Scan for the cell matching the given text and deliver its (X, Y) coordinate at center. 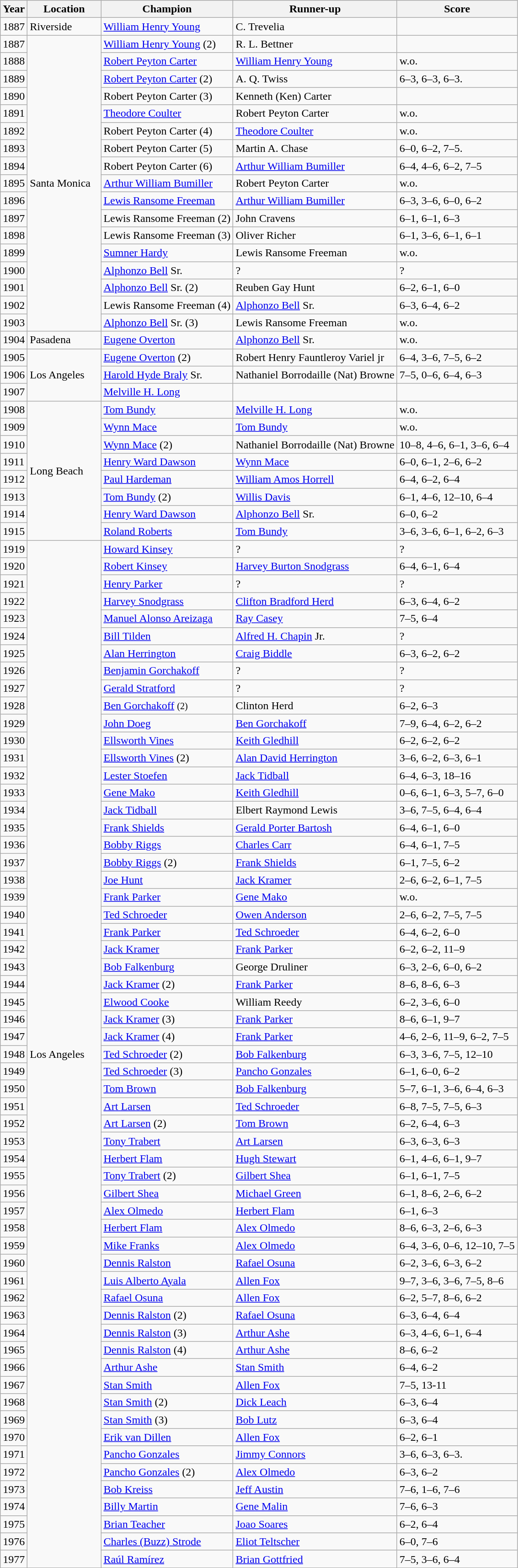
6–1, 6–3 (457, 1211)
1968 (14, 1402)
6–3, 6–3, 6–3. (457, 79)
6–1, 6–0, 6–2 (457, 1072)
6–4, 3–6, 7–5, 6–2 (457, 357)
Bobby Riggs (2) (167, 862)
1975 (14, 1524)
Dick Leach (315, 1402)
1922 (14, 601)
6–1, 6–1, 6–3 (457, 218)
6–1, 8–6, 2–6, 6–2 (457, 1193)
Ellsworth Vines (2) (167, 758)
6–4, 6–2, 6–0 (457, 932)
1923 (14, 619)
Jimmy Connors (315, 1455)
1938 (14, 880)
1929 (14, 723)
William Amos Horrell (315, 479)
6–2, 6–2, 6–2 (457, 740)
1936 (14, 845)
6–4, 6–3, 18–16 (457, 776)
1895 (14, 183)
1937 (14, 862)
6–2, 6–3 (457, 706)
7–5, 13-11 (457, 1385)
Alphonzo Bell Sr. (3) (167, 323)
Jeff Austin (315, 1489)
6–3, 3–6, 6–0, 6–2 (457, 200)
1898 (14, 236)
Pasadena (64, 340)
Alphonzo Bell Sr. (2) (167, 288)
R. L. Bettner (315, 44)
Harold Hyde Braly Sr. (167, 375)
1910 (14, 444)
Bob Kreiss (167, 1489)
7–9, 6–4, 6–2, 6–2 (457, 723)
6–3, 3–6, 7–5, 12–10 (457, 1054)
1939 (14, 897)
6–1, 4–6, 12–10, 6–4 (457, 496)
1946 (14, 1019)
Gerald Stratford (167, 688)
Robert Peyton Carter (5) (167, 148)
George Druliner (315, 967)
3–6, 6–2, 6–3, 6–1 (457, 758)
1960 (14, 1263)
1959 (14, 1245)
1945 (14, 1002)
Michael Green (315, 1193)
1919 (14, 549)
1915 (14, 532)
3–6, 6–3, 6–3. (457, 1455)
Eliot Teltscher (315, 1541)
1977 (14, 1559)
1913 (14, 496)
1948 (14, 1054)
6–0, 7–6 (457, 1541)
6–2, 6–1 (457, 1437)
Ben Gorchakoff (2) (167, 706)
1962 (14, 1298)
Martin A. Chase (315, 148)
Pancho Gonzales (2) (167, 1472)
7–5, 3–6, 6–4 (457, 1559)
1931 (14, 758)
6–1, 4–6, 6–1, 9–7 (457, 1158)
Roland Roberts (167, 532)
Ted Schroeder (2) (167, 1054)
1951 (14, 1106)
1888 (14, 61)
Robert Peyton Carter (3) (167, 96)
Ted Schroeder (3) (167, 1072)
1914 (14, 514)
Bill Tilden (167, 636)
1932 (14, 776)
1961 (14, 1280)
Harvey Snodgrass (167, 601)
6–4, 6–1, 6–0 (457, 828)
6–1, 7–5, 6–2 (457, 862)
Lewis Ransome Freeman (2) (167, 218)
Alfred H. Chapin Jr. (315, 636)
Tony Trabert (167, 1141)
6–1, 3–6, 6–1, 6–1 (457, 236)
7–6, 1–6, 7–6 (457, 1489)
6–2, 6–4, 6–3 (457, 1124)
Eugene Overton (167, 340)
Bob Lutz (315, 1420)
1943 (14, 967)
Erik van Dillen (167, 1437)
Dennis Ralston (2) (167, 1315)
1974 (14, 1507)
Hugh Stewart (315, 1158)
6–2, 3–6, 6–0 (457, 1002)
Eugene Overton (2) (167, 357)
6–4, 6–2 (457, 1368)
7–5, 0–6, 6–4, 6–3 (457, 375)
Ellsworth Vines (167, 740)
1928 (14, 706)
6–4, 6–1, 6–4 (457, 566)
6–8, 7–5, 7–5, 6–3 (457, 1106)
6–3, 2–6, 6–0, 6–2 (457, 967)
6–4, 4–6, 6–2, 7–5 (457, 166)
Alan David Herrington (315, 758)
John Doeg (167, 723)
Harvey Burton Snodgrass (315, 566)
8–6, 6–1, 9–7 (457, 1019)
Craig Biddle (315, 653)
6–3, 6–4, 6–4 (457, 1315)
10–8, 4–6, 6–1, 3–6, 6–4 (457, 444)
Dennis Ralston (167, 1263)
Gerald Porter Bartosh (315, 828)
Brian Teacher (167, 1524)
1926 (14, 671)
3–6, 7–5, 6–4, 6–4 (457, 810)
Score (457, 9)
Robert Henry Fauntleroy Variel jr (315, 357)
1973 (14, 1489)
1966 (14, 1368)
Jack Kramer (2) (167, 984)
1909 (14, 427)
1890 (14, 96)
Elwood Cooke (167, 1002)
1912 (14, 479)
1894 (14, 166)
Gene Malin (315, 1507)
Riverside (64, 27)
Robert Peyton Carter (4) (167, 131)
1903 (14, 323)
1953 (14, 1141)
1896 (14, 200)
1963 (14, 1315)
Art Larsen (2) (167, 1124)
William Reedy (315, 1002)
1965 (14, 1350)
Runner-up (315, 9)
6–3, 4–6, 6–1, 6–4 (457, 1333)
1911 (14, 462)
1889 (14, 79)
1944 (14, 984)
6–2, 5–7, 8–6, 6–2 (457, 1298)
Location (64, 9)
1905 (14, 357)
6–3, 6–2, 6–2 (457, 653)
Bobby Riggs (167, 845)
1933 (14, 793)
Clinton Herd (315, 706)
6–4, 3–6, 0–6, 12–10, 7–5 (457, 1245)
Joe Hunt (167, 880)
Ben Gorchakoff (315, 723)
Sumner Hardy (167, 253)
6–0, 6–2 (457, 514)
Year (14, 9)
1955 (14, 1176)
1904 (14, 340)
6–3, 6–2 (457, 1472)
John Cravens (315, 218)
1925 (14, 653)
1942 (14, 949)
1893 (14, 148)
1891 (14, 113)
0–6, 6–1, 6–3, 5–7, 6–0 (457, 793)
Champion (167, 9)
1908 (14, 410)
Dennis Ralston (3) (167, 1333)
1969 (14, 1420)
Lester Stoefen (167, 776)
Wynn Mace (2) (167, 444)
8–6, 6–3, 2–6, 6–3 (457, 1228)
Stan Smith (3) (167, 1420)
1892 (14, 131)
1954 (14, 1158)
Jack Kramer (4) (167, 1036)
Tony Trabert (2) (167, 1176)
6–4, 6–2, 6–4 (457, 479)
8–6, 8–6, 6–3 (457, 984)
Jack Kramer (3) (167, 1019)
Tom Bundy (2) (167, 496)
1934 (14, 810)
A. Q. Twiss (315, 79)
Ray Casey (315, 619)
1906 (14, 375)
1927 (14, 688)
C. Trevelia (315, 27)
2–6, 6–2, 7–5, 7–5 (457, 915)
1930 (14, 740)
Stan Smith (2) (167, 1402)
1947 (14, 1036)
1956 (14, 1193)
Robert Peyton Carter (2) (167, 79)
1976 (14, 1541)
Owen Anderson (315, 915)
6–3, 6–3, 6–3 (457, 1141)
Lewis Ransome Freeman (3) (167, 236)
1950 (14, 1089)
Clifton Bradford Herd (315, 601)
Willis Davis (315, 496)
6–2, 6–2, 11–9 (457, 949)
Elbert Raymond Lewis (315, 810)
1924 (14, 636)
Kenneth (Ken) Carter (315, 96)
5–7, 6–1, 3–6, 6–4, 6–3 (457, 1089)
1972 (14, 1472)
6–1, 6–1, 7–5 (457, 1176)
Robert Kinsey (167, 566)
1921 (14, 584)
William Henry Young (2) (167, 44)
1970 (14, 1437)
1952 (14, 1124)
Luis Alberto Ayala (167, 1280)
Dennis Ralston (4) (167, 1350)
Santa Monica (64, 183)
1971 (14, 1455)
6–2, 6–1, 6–0 (457, 288)
Paul Hardeman (167, 479)
1964 (14, 1333)
Reuben Gay Hunt (315, 288)
1907 (14, 392)
2–6, 6–2, 6–1, 7–5 (457, 880)
3–6, 3–6, 6–1, 6–2, 6–3 (457, 532)
Brian Gottfried (315, 1559)
Long Beach (64, 470)
1920 (14, 566)
8–6, 6–2 (457, 1350)
7–6, 6–3 (457, 1507)
Joao Soares (315, 1524)
6–2, 3–6, 6–3, 6–2 (457, 1263)
1941 (14, 932)
Charles Carr (315, 845)
4–6, 2–6, 11–9, 6–2, 7–5 (457, 1036)
1940 (14, 915)
6–2, 6–4 (457, 1524)
Robert Peyton Carter (6) (167, 166)
Benjamin Gorchakoff (167, 671)
Mike Franks (167, 1245)
1899 (14, 253)
1957 (14, 1211)
Manuel Alonso Areizaga (167, 619)
Alan Herrington (167, 653)
Oliver Richer (315, 236)
Raúl Ramírez (167, 1559)
Henry Parker (167, 584)
Billy Martin (167, 1507)
1897 (14, 218)
6–0, 6–1, 2–6, 6–2 (457, 462)
1900 (14, 270)
1901 (14, 288)
1949 (14, 1072)
1902 (14, 305)
7–5, 6–4 (457, 619)
9–7, 3–6, 3–6, 7–5, 8–6 (457, 1280)
Howard Kinsey (167, 549)
1967 (14, 1385)
Charles (Buzz) Strode (167, 1541)
1935 (14, 828)
1958 (14, 1228)
6–0, 6–2, 7–5. (457, 148)
Lewis Ransome Freeman (4) (167, 305)
6–4, 6–1, 7–5 (457, 845)
